Find where the given text appears and provide that cell's center as [X, Y] coordinate. 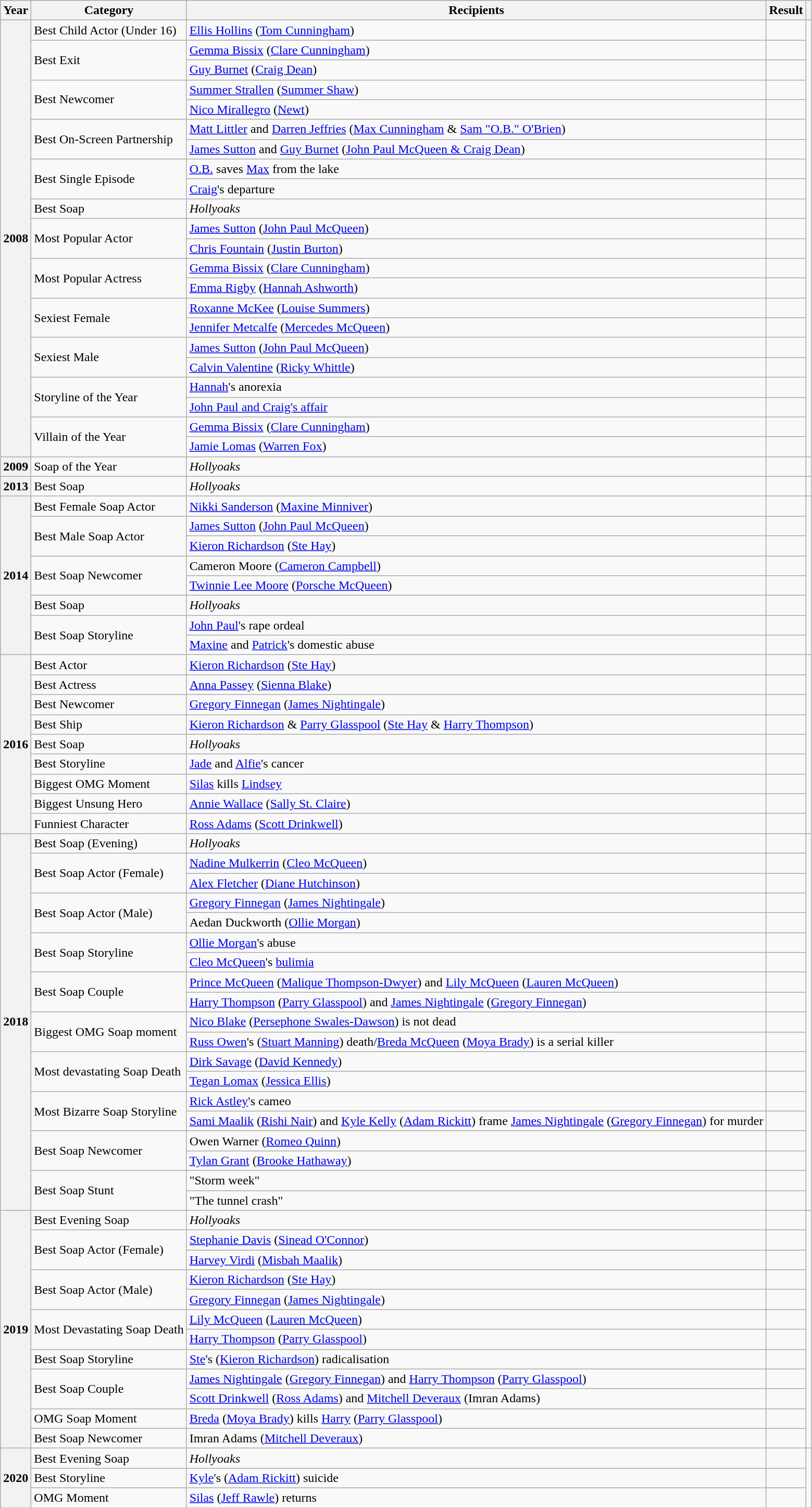
Ellis Hollins (Tom Cunningham) [476, 30]
Silas (Jeff Rawle) returns [476, 1498]
Soap of the Year [109, 466]
Aedan Duckworth (Ollie Morgan) [476, 923]
Best Actor [109, 665]
Storyline of the Year [109, 397]
Sami Maalik (Rishi Nair) and Kyle Kelly (Adam Rickitt) frame James Nightingale (Gregory Finnegan) for murder [476, 1121]
Scott Drinkwell (Ross Adams) and Mitchell Deveraux (Imran Adams) [476, 1399]
Summer Strallen (Summer Shaw) [476, 90]
Best Soap (Evening) [109, 843]
Calvin Valentine (Ricky Whittle) [476, 367]
Alex Fletcher (Diane Hutchinson) [476, 883]
Category [109, 10]
Biggest Unsung Hero [109, 804]
"Storm week" [476, 1180]
2009 [16, 466]
John Paul and Craig's affair [476, 407]
Russ Owen's (Stuart Manning) death/Breda McQueen (Moya Brady) is a serial killer [476, 1042]
Kyle's (Adam Rickitt) suicide [476, 1478]
Rick Astley's cameo [476, 1101]
OMG Soap Moment [109, 1418]
Most Popular Actor [109, 238]
Most Devastating Soap Death [109, 1329]
Nadine Mulkerrin (Cleo McQueen) [476, 863]
Best Male Soap Actor [109, 536]
Villain of the Year [109, 437]
"The tunnel crash" [476, 1200]
Jennifer Metcalfe (Mercedes McQueen) [476, 328]
Ollie Morgan's abuse [476, 943]
Best On-Screen Partnership [109, 139]
Best Exit [109, 60]
Maxine and Patrick's domestic abuse [476, 645]
Best Single Episode [109, 179]
O.B. saves Max from the lake [476, 169]
Craig's departure [476, 189]
Best Soap Stunt [109, 1190]
Nico Blake (Persephone Swales-Dawson) is not dead [476, 1022]
Biggest OMG Moment [109, 784]
Twinnie Lee Moore (Porsche McQueen) [476, 586]
OMG Moment [109, 1498]
Anna Passey (Sienna Blake) [476, 685]
Harry Thompson (Parry Glasspool) and James Nightingale (Gregory Finnegan) [476, 1002]
James Sutton and Guy Burnet (John Paul McQueen & Craig Dean) [476, 149]
Jade and Alfie's cancer [476, 764]
Biggest OMG Soap moment [109, 1032]
Dirk Savage (David Kennedy) [476, 1061]
Recipients [476, 10]
Sexiest Female [109, 318]
Ross Adams (Scott Drinkwell) [476, 823]
Ste's (Kieron Richardson) radicalisation [476, 1359]
Emma Rigby (Hannah Ashworth) [476, 288]
Cameron Moore (Cameron Campbell) [476, 565]
Roxanne McKee (Louise Summers) [476, 308]
2016 [16, 744]
Year [16, 10]
2018 [16, 1021]
2008 [16, 239]
Hannah's anorexia [476, 387]
James Nightingale (Gregory Finnegan) and Harry Thompson (Parry Glasspool) [476, 1379]
2013 [16, 486]
Cleo McQueen's bulimia [476, 962]
Chris Fountain (Justin Burton) [476, 249]
Best Female Soap Actor [109, 506]
Most Bizarre Soap Storyline [109, 1111]
Imran Adams (Mitchell Deveraux) [476, 1438]
Sexiest Male [109, 357]
Harry Thompson (Parry Glasspool) [476, 1339]
Prince McQueen (Malique Thompson-Dwyer) and Lily McQueen (Lauren McQueen) [476, 982]
Lily McQueen (Lauren McQueen) [476, 1319]
Jamie Lomas (Warren Fox) [476, 447]
Nikki Sanderson (Maxine Minniver) [476, 506]
2019 [16, 1330]
John Paul's rape ordeal [476, 625]
Tylan Grant (Brooke Hathaway) [476, 1160]
Best Child Actor (Under 16) [109, 30]
Matt Littler and Darren Jeffries (Max Cunningham & Sam "O.B." O'Brien) [476, 129]
Breda (Moya Brady) kills Harry (Parry Glasspool) [476, 1418]
Kieron Richardson & Parry Glasspool (Ste Hay & Harry Thompson) [476, 724]
Annie Wallace (Sally St. Claire) [476, 804]
Silas kills Lindsey [476, 784]
2014 [16, 575]
Best Actress [109, 685]
Most devastating Soap Death [109, 1071]
Harvey Virdi (Misbah Maalik) [476, 1260]
Nico Mirallegro (Newt) [476, 109]
Stephanie Davis (Sinead O'Connor) [476, 1240]
Most Popular Actress [109, 278]
Tegan Lomax (Jessica Ellis) [476, 1081]
Guy Burnet (Craig Dean) [476, 70]
Result [786, 10]
Best Ship [109, 724]
Owen Warner (Romeo Quinn) [476, 1141]
Funniest Character [109, 823]
2020 [16, 1478]
